Scan for the cell matching the given text and deliver its [x, y] coordinate at center. 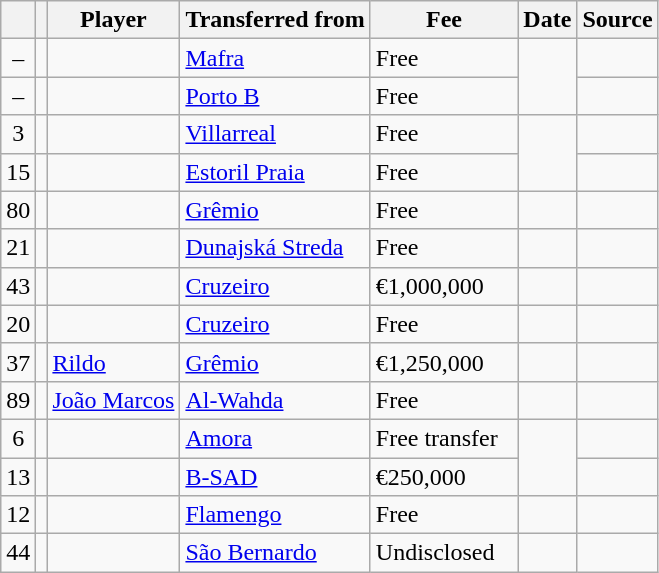
Porto B [275, 96]
€250,000 [444, 477]
€1,000,000 [444, 286]
Villarreal [275, 134]
Dunajská Streda [275, 248]
Transferred from [275, 20]
Free transfer [444, 438]
Undisclosed [444, 553]
Date [548, 20]
Mafra [275, 58]
12 [18, 515]
3 [18, 134]
Amora [275, 438]
44 [18, 553]
Source [618, 20]
Al-Wahda [275, 400]
6 [18, 438]
João Marcos [114, 400]
80 [18, 210]
89 [18, 400]
Player [114, 20]
Flamengo [275, 515]
Rildo [114, 362]
São Bernardo [275, 553]
37 [18, 362]
43 [18, 286]
21 [18, 248]
Fee [444, 20]
15 [18, 172]
13 [18, 477]
B-SAD [275, 477]
20 [18, 324]
Estoril Praia [275, 172]
€1,250,000 [444, 362]
